Search for the cell housing the specified text and yield its [x, y] center coordinate. 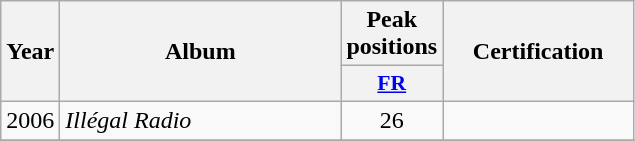
Album [200, 52]
Illégal Radio [200, 120]
26 [392, 120]
2006 [30, 120]
Certification [538, 52]
FR [392, 84]
Year [30, 52]
Peak positions [392, 34]
